Return (X, Y) of the center of cell containing provided text 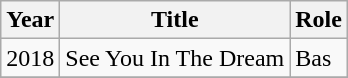
Bas (319, 58)
Year (30, 20)
Title (175, 20)
2018 (30, 58)
Role (319, 20)
See You In The Dream (175, 58)
